Locate the cell with the specified text and output its (x, y) center coordinate. 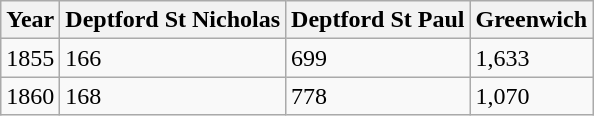
Greenwich (532, 20)
778 (378, 96)
699 (378, 58)
1860 (30, 96)
Deptford St Nicholas (173, 20)
168 (173, 96)
1,633 (532, 58)
Year (30, 20)
1,070 (532, 96)
Deptford St Paul (378, 20)
1855 (30, 58)
166 (173, 58)
